Identify which cell holds the provided text, then report its [x, y] central coordinate. 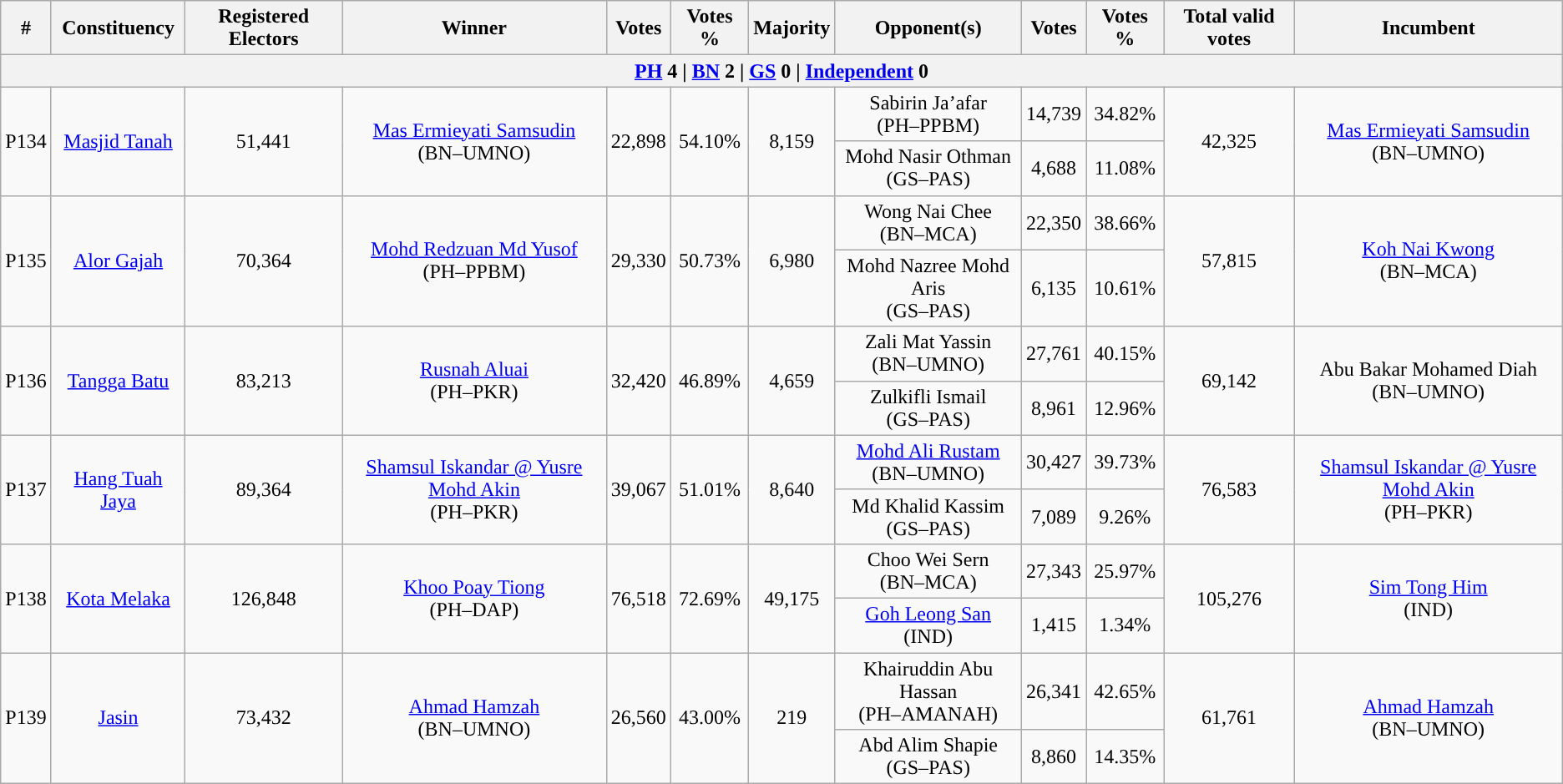
Koh Nai Kwong(BN–MCA) [1428, 260]
Majority [792, 28]
39,067 [638, 489]
27,343 [1054, 571]
Alor Gajah [119, 260]
P137 [26, 489]
11.08% [1125, 169]
6,980 [792, 260]
70,364 [264, 260]
P134 [26, 141]
Mohd Redzuan Md Yusof(PH–PPBM) [474, 260]
Opponent(s) [928, 28]
46.89% [710, 381]
34.82% [1125, 114]
P139 [26, 718]
1.34% [1125, 625]
76,518 [638, 598]
Zulkifli Ismail(GS–PAS) [928, 407]
P136 [26, 381]
Masjid Tanah [119, 141]
43.00% [710, 718]
Choo Wei Sern(BN–MCA) [928, 571]
Rusnah Aluai(PH–PKR) [474, 381]
51.01% [710, 489]
69,142 [1229, 381]
27,761 [1054, 354]
72.69% [710, 598]
12.96% [1125, 407]
26,560 [638, 718]
Abd Alim Shapie(GS–PAS) [928, 756]
Incumbent [1428, 28]
Registered Electors [264, 28]
32,420 [638, 381]
Abu Bakar Mohamed Diah(BN–UMNO) [1428, 381]
Zali Mat Yassin(BN–UMNO) [928, 354]
9.26% [1125, 516]
126,848 [264, 598]
Jasin [119, 718]
Constituency [119, 28]
1,415 [1054, 625]
38.66% [1125, 222]
8,961 [1054, 407]
Khairuddin Abu Hassan(PH–AMANAH) [928, 691]
26,341 [1054, 691]
Hang Tuah Jaya [119, 489]
P138 [26, 598]
39.73% [1125, 463]
14.35% [1125, 756]
89,364 [264, 489]
83,213 [264, 381]
42.65% [1125, 691]
Mohd Nasir Othman(GS–PAS) [928, 169]
P135 [26, 260]
219 [792, 718]
10.61% [1125, 288]
Tangga Batu [119, 381]
8,159 [792, 141]
Khoo Poay Tiong(PH–DAP) [474, 598]
29,330 [638, 260]
4,659 [792, 381]
6,135 [1054, 288]
73,432 [264, 718]
Goh Leong San(IND) [928, 625]
49,175 [792, 598]
54.10% [710, 141]
25.97% [1125, 571]
Kota Melaka [119, 598]
Md Khalid Kassim(GS–PAS) [928, 516]
40.15% [1125, 354]
22,898 [638, 141]
7,089 [1054, 516]
Winner [474, 28]
51,441 [264, 141]
Sim Tong Him(IND) [1428, 598]
76,583 [1229, 489]
42,325 [1229, 141]
Sabirin Ja’afar(PH–PPBM) [928, 114]
8,640 [792, 489]
Total valid votes [1229, 28]
105,276 [1229, 598]
# [26, 28]
4,688 [1054, 169]
8,860 [1054, 756]
30,427 [1054, 463]
50.73% [710, 260]
Mohd Nazree Mohd Aris(GS–PAS) [928, 288]
Wong Nai Chee(BN–MCA) [928, 222]
22,350 [1054, 222]
PH 4 | BN 2 | GS 0 | Independent 0 [781, 71]
14,739 [1054, 114]
61,761 [1229, 718]
Mohd Ali Rustam (BN–UMNO) [928, 463]
57,815 [1229, 260]
